Capture the cell that displays the provided text and extract its (x, y) central coordinate. 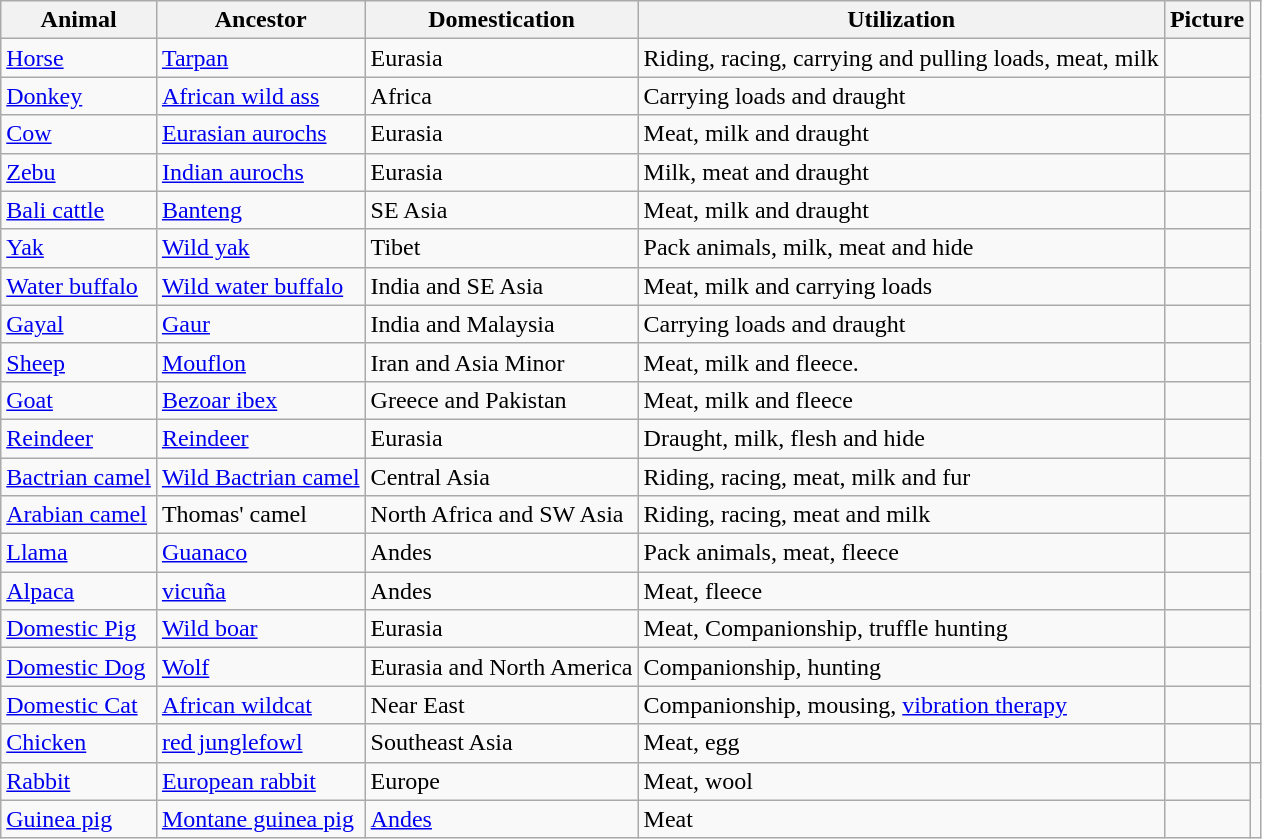
Montane guinea pig (260, 819)
Riding, racing, meat and milk (901, 515)
Bali cattle (79, 210)
Meat, egg (901, 743)
Domestic Cat (79, 705)
Domestic Dog (79, 667)
Meat, fleece (901, 591)
Pack animals, meat, fleece (901, 553)
Riding, racing, carrying and pulling loads, meat, milk (901, 58)
Goat (79, 400)
Utilization (901, 20)
Milk, meat and draught (901, 172)
Africa (502, 96)
Europe (502, 781)
Chicken (79, 743)
Llama (79, 553)
African wild ass (260, 96)
Guinea pig (79, 819)
red junglefowl (260, 743)
Meat (901, 819)
India and SE Asia (502, 286)
Meat, milk and fleece (901, 400)
Animal (79, 20)
Riding, racing, meat, milk and fur (901, 477)
Gayal (79, 324)
European rabbit (260, 781)
vicuña (260, 591)
Companionship, mousing, vibration therapy (901, 705)
Wolf (260, 667)
Yak (79, 248)
SE Asia (502, 210)
Picture (1206, 20)
Gaur (260, 324)
Arabian camel (79, 515)
Cow (79, 134)
Sheep (79, 362)
Domestic Pig (79, 629)
Companionship, hunting (901, 667)
Pack animals, milk, meat and hide (901, 248)
Eurasia and North America (502, 667)
African wildcat (260, 705)
India and Malaysia (502, 324)
Banteng (260, 210)
Wild Bactrian camel (260, 477)
Central Asia (502, 477)
Guanaco (260, 553)
Tibet (502, 248)
Horse (79, 58)
Bezoar ibex (260, 400)
Wild water buffalo (260, 286)
Indian aurochs (260, 172)
Thomas' camel (260, 515)
Meat, milk and carrying loads (901, 286)
Meat, wool (901, 781)
Donkey (79, 96)
Bactrian camel (79, 477)
Wild yak (260, 248)
Meat, milk and fleece. (901, 362)
Southeast Asia (502, 743)
Iran and Asia Minor (502, 362)
Mouflon (260, 362)
Water buffalo (79, 286)
Ancestor (260, 20)
Near East (502, 705)
Draught, milk, flesh and hide (901, 438)
Tarpan (260, 58)
Greece and Pakistan (502, 400)
Domestication (502, 20)
Rabbit (79, 781)
North Africa and SW Asia (502, 515)
Eurasian aurochs (260, 134)
Meat, Companionship, truffle hunting (901, 629)
Alpaca (79, 591)
Zebu (79, 172)
Wild boar (260, 629)
